Pinpoint the cell where the given text exists, returning its [x, y] midpoint coordinate. 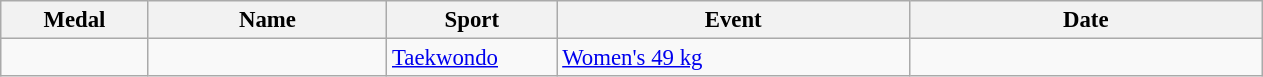
Sport [472, 20]
Name [268, 20]
Medal [74, 20]
Event [734, 20]
Taekwondo [472, 58]
Women's 49 kg [734, 58]
Date [1086, 20]
